Locate the cell with the specified text and output its [X, Y] center coordinate. 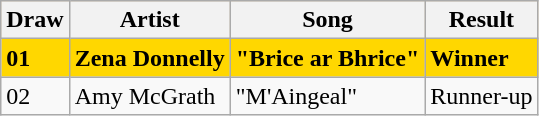
Draw [35, 20]
02 [35, 96]
Song [328, 20]
"M'Aingeal" [328, 96]
Amy McGrath [150, 96]
Runner-up [482, 96]
Winner [482, 58]
"Brice ar Bhrice" [328, 58]
01 [35, 58]
Artist [150, 20]
Result [482, 20]
Zena Donnelly [150, 58]
